For the text-containing cell, return its midpoint in (X, Y) coordinate format. 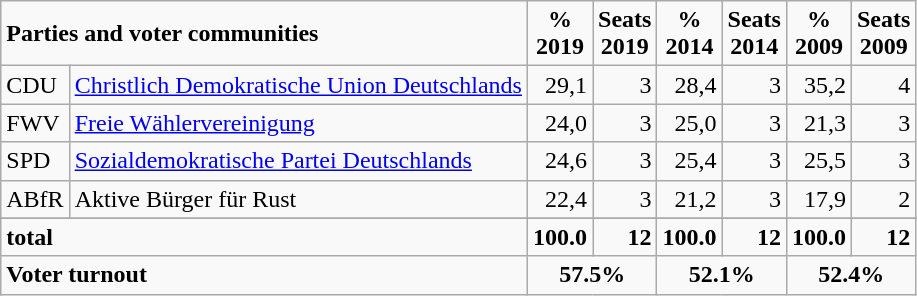
Christlich Demokratische Union Deutschlands (298, 85)
FWV (35, 123)
CDU (35, 85)
Seats2009 (883, 34)
24,6 (560, 161)
%2009 (818, 34)
2 (883, 199)
25,4 (690, 161)
ABfR (35, 199)
35,2 (818, 85)
21,3 (818, 123)
17,9 (818, 199)
Aktive Bürger für Rust (298, 199)
total (264, 237)
52.4% (850, 275)
%2019 (560, 34)
22,4 (560, 199)
21,2 (690, 199)
SPD (35, 161)
Seats2019 (625, 34)
4 (883, 85)
24,0 (560, 123)
%2014 (690, 34)
Sozialdemokratische Partei Deutschlands (298, 161)
57.5% (592, 275)
Freie Wählervereinigung (298, 123)
25,5 (818, 161)
Seats2014 (754, 34)
Voter turnout (264, 275)
25,0 (690, 123)
28,4 (690, 85)
29,1 (560, 85)
Parties and voter communities (264, 34)
52.1% (722, 275)
